For the text-containing cell, return its midpoint in (x, y) coordinate format. 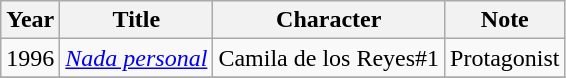
Protagonist (505, 58)
Camila de los Reyes#1 (329, 58)
Character (329, 20)
1996 (30, 58)
Year (30, 20)
Title (136, 20)
Note (505, 20)
Nada personal (136, 58)
